Locate the cell with the specified text and output its [X, Y] center coordinate. 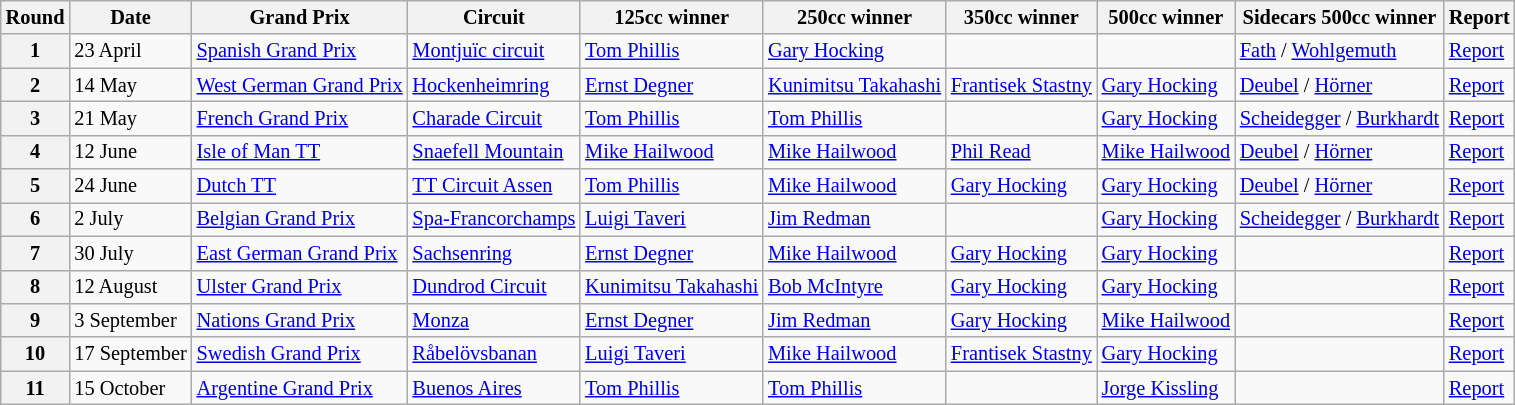
Dundrod Circuit [494, 287]
Sidecars 500cc winner [1340, 17]
125cc winner [672, 17]
3 September [130, 320]
Round [36, 17]
3 [36, 118]
10 [36, 354]
Grand Prix [300, 17]
Ulster Grand Prix [300, 287]
30 July [130, 253]
14 May [130, 85]
250cc winner [854, 17]
15 October [130, 388]
Nations Grand Prix [300, 320]
Snaefell Mountain [494, 152]
1 [36, 51]
24 June [130, 186]
Dutch TT [300, 186]
Monza [494, 320]
Fath / Wohlgemuth [1340, 51]
350cc winner [1022, 17]
11 [36, 388]
9 [36, 320]
Spanish Grand Prix [300, 51]
Buenos Aires [494, 388]
Hockenheimring [494, 85]
8 [36, 287]
21 May [130, 118]
12 August [130, 287]
Circuit [494, 17]
West German Grand Prix [300, 85]
Belgian Grand Prix [300, 219]
Montjuïc circuit [494, 51]
Isle of Man TT [300, 152]
Charade Circuit [494, 118]
Spa-Francorchamps [494, 219]
6 [36, 219]
Phil Read [1022, 152]
Jorge Kissling [1166, 388]
2 [36, 85]
2 July [130, 219]
Swedish Grand Prix [300, 354]
TT Circuit Assen [494, 186]
East German Grand Prix [300, 253]
500cc winner [1166, 17]
23 April [130, 51]
5 [36, 186]
Bob McIntyre [854, 287]
Date [130, 17]
7 [36, 253]
Råbelövsbanan [494, 354]
French Grand Prix [300, 118]
17 September [130, 354]
4 [36, 152]
Sachsenring [494, 253]
12 June [130, 152]
Argentine Grand Prix [300, 388]
